Identify which cell holds the provided text, then report its (X, Y) central coordinate. 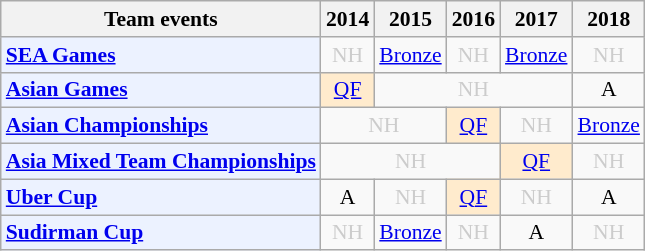
Team events (161, 19)
Asian Games (161, 90)
Sudirman Cup (161, 233)
Uber Cup (161, 197)
Asia Mixed Team Championships (161, 162)
2014 (348, 19)
Asian Championships (161, 126)
2015 (410, 19)
SEA Games (161, 55)
2017 (536, 19)
2018 (608, 19)
2016 (474, 19)
